Determine the [X, Y] coordinate at the center of the cell enclosing the given text.  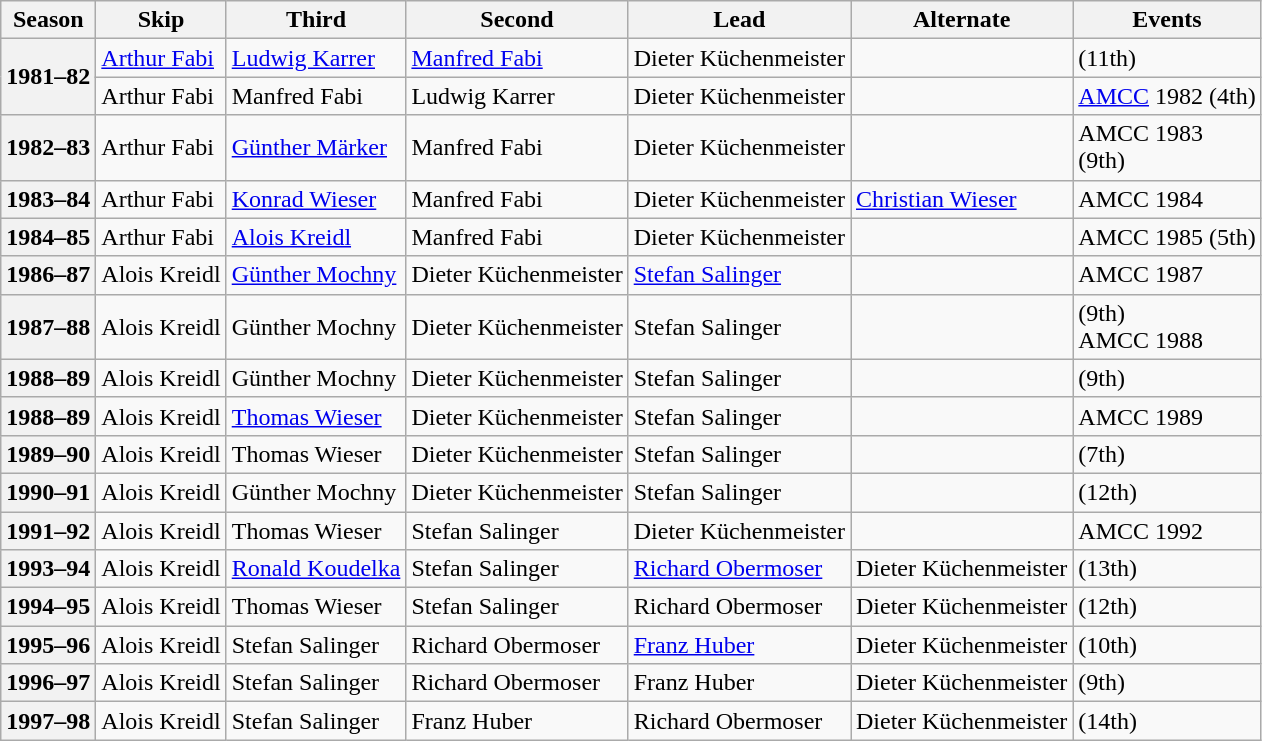
Second [517, 20]
1990–91 [48, 492]
(10th) [1167, 645]
(7th) [1167, 454]
AMCC 1989 [1167, 416]
1986–87 [48, 275]
1983–84 [48, 199]
Events [1167, 20]
1981–82 [48, 77]
AMCC 1984 [1167, 199]
AMCC 1987 [1167, 275]
Günther Märker [316, 148]
1982–83 [48, 148]
Lead [739, 20]
1994–95 [48, 607]
1991–92 [48, 531]
(9th)AMCC 1988 [1167, 326]
1997–98 [48, 721]
AMCC 1983 (9th) [1167, 148]
Christian Wieser [961, 199]
Season [48, 20]
AMCC 1982 (4th) [1167, 96]
1989–90 [48, 454]
(11th) [1167, 58]
AMCC 1985 (5th) [1167, 237]
(13th) [1167, 569]
Third [316, 20]
(14th) [1167, 721]
1995–96 [48, 645]
1993–94 [48, 569]
Alternate [961, 20]
1987–88 [48, 326]
1996–97 [48, 683]
1984–85 [48, 237]
Konrad Wieser [316, 199]
Ronald Koudelka [316, 569]
AMCC 1992 [1167, 531]
Skip [161, 20]
